Output the (x, y) coordinate of the center of the cell containing the given text.  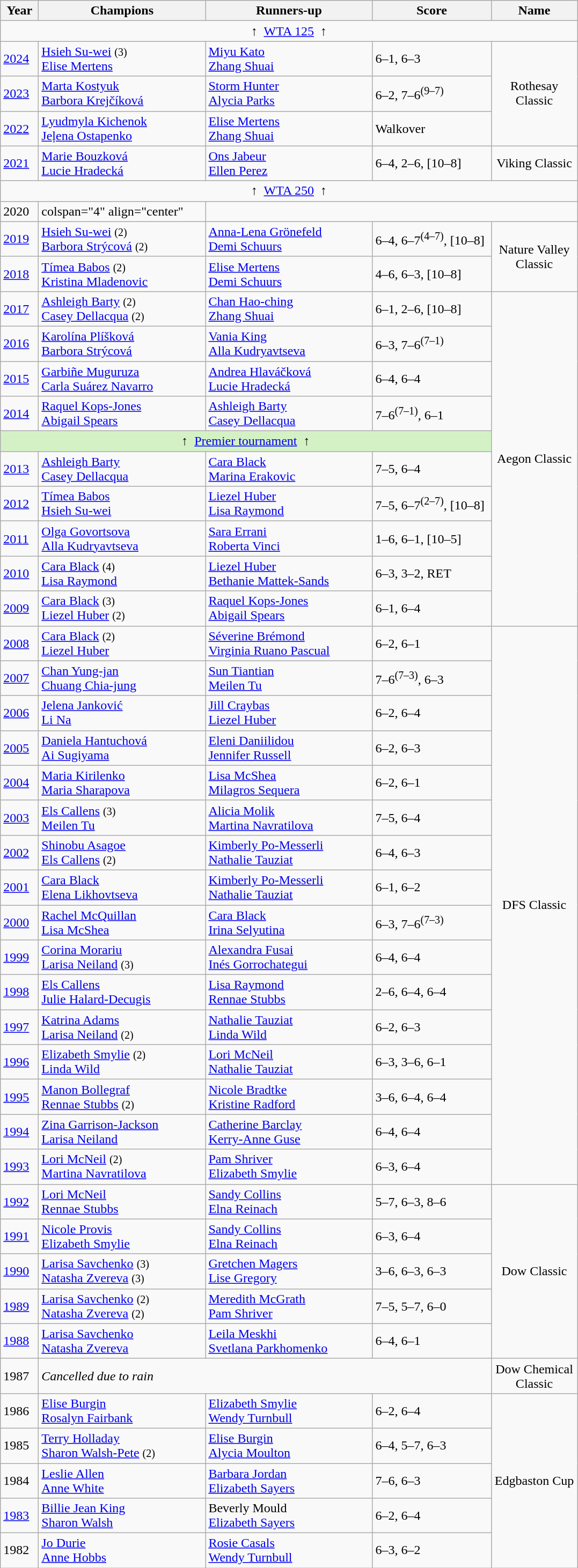
6–3, 3–6, 6–1 (431, 1062)
Cara Black (3) Liezel Huber (2) (122, 608)
Score (431, 11)
Name (535, 11)
Beverly Mould Elizabeth Sayers (289, 1515)
2021 (19, 163)
Elise Mertens Demi Schuurs (289, 273)
Elise Burgin Alycia Moulton (289, 1446)
Hsieh Su-wei (3) Elise Mertens (122, 59)
Lyudmyla Kichenok Jeļena Ostapenko (122, 129)
6–3, 6–2 (431, 1551)
Jelena Janković Li Na (122, 713)
1989 (19, 1306)
Viking Classic (535, 163)
Nicole Bradtke Kristine Radford (289, 1097)
Alexandra Fusai Inés Gorrochategui (289, 958)
Leslie Allen Anne White (122, 1480)
Hsieh Su-wei (2) Barbora Strýcová (2) (122, 239)
6–3, 3–2, RET (431, 574)
7–6(7–3), 6–3 (431, 678)
6–1, 6–3 (431, 59)
Billie Jean King Sharon Walsh (122, 1515)
Elizabeth Smylie Wendy Turnbull (289, 1410)
2023 (19, 93)
6–4, 6–1 (431, 1341)
2001 (19, 887)
Rosie Casals Wendy Turnbull (289, 1551)
Dow Classic (535, 1271)
Vania King Alla Kudryavtseva (289, 343)
2006 (19, 713)
2020 (19, 211)
7–5, 6–7(2–7), [10–8] (431, 504)
Maria Kirilenko Maria Sharapova (122, 783)
6–1, 6–4 (431, 608)
2015 (19, 379)
Lori McNeil Rennae Stubbs (122, 1201)
Storm Hunter Alycia Parks (289, 93)
Els Callens (3) Meilen Tu (122, 817)
Lori McNeil Nathalie Tauziat (289, 1062)
2024 (19, 59)
Daniela Hantuchová Ai Sugiyama (122, 748)
1986 (19, 1410)
1987 (19, 1376)
Lori McNeil (2) Martina Navratilova (122, 1167)
↑ WTA 125 ↑ (289, 31)
2008 (19, 644)
2007 (19, 678)
Cara Black (2) Liezel Huber (122, 644)
Corina Morariu Larisa Neiland (3) (122, 958)
Liezel Huber Lisa Raymond (289, 504)
1993 (19, 1167)
1994 (19, 1131)
1996 (19, 1062)
2010 (19, 574)
Nicole Provis Elizabeth Smylie (122, 1237)
1991 (19, 1237)
1982 (19, 1551)
Champions (122, 11)
1998 (19, 992)
1985 (19, 1446)
Sun Tiantian Meilen Tu (289, 678)
6–4, 6–7(4–7), [10–8] (431, 239)
Chan Hao-ching Zhang Shuai (289, 309)
Tímea Babos (2) Kristina Mladenovic (122, 273)
Rachel McQuillan Lisa McShea (122, 922)
Larisa Savchenko Natasha Zvereva (122, 1341)
Cara Black Marina Erakovic (289, 469)
2022 (19, 129)
6–1, 6–2 (431, 887)
Zina Garrison-Jackson Larisa Neiland (122, 1131)
3–6, 6–4, 6–4 (431, 1097)
2004 (19, 783)
Dow Chemical Classic (535, 1376)
Séverine Brémond Virginia Ruano Pascual (289, 644)
6–3, 7–6(7–1) (431, 343)
2003 (19, 817)
Jo Durie Anne Hobbs (122, 1551)
2019 (19, 239)
2005 (19, 748)
6–2, 7–6(9–7) (431, 93)
colspan="4" align="center" (122, 211)
Cancelled due to rain (265, 1376)
Gretchen Magers Lise Gregory (289, 1271)
Year (19, 11)
6–4, 6–3 (431, 853)
DFS Classic (535, 905)
2016 (19, 343)
Lisa Raymond Rennae Stubbs (289, 992)
Nature Valley Classic (535, 256)
1997 (19, 1027)
Walkover (431, 129)
2009 (19, 608)
Anna-Lena Grönefeld Demi Schuurs (289, 239)
Tímea Babos Hsieh Su-wei (122, 504)
1999 (19, 958)
6–4, 2–6, [10–8] (431, 163)
Liezel Huber Bethanie Mattek-Sands (289, 574)
1990 (19, 1271)
1988 (19, 1341)
7–6, 6–3 (431, 1480)
Garbiñe Muguruza Carla Suárez Navarro (122, 379)
Olga Govortsova Alla Kudryavtseva (122, 538)
Lisa McShea Milagros Sequera (289, 783)
1992 (19, 1201)
Terry Holladay Sharon Walsh-Pete (2) (122, 1446)
Ashleigh Barty (2) Casey Dellacqua (2) (122, 309)
7–5, 5–7, 6–0 (431, 1306)
Eleni Daniilidou Jennifer Russell (289, 748)
Larisa Savchenko (3) Natasha Zvereva (3) (122, 1271)
Katrina Adams Larisa Neiland (2) (122, 1027)
5–7, 6–3, 8–6 (431, 1201)
2012 (19, 504)
Alicia Molik Martina Navratilova (289, 817)
Elizabeth Smylie (2) Linda Wild (122, 1062)
6–3, 7–6(7–3) (431, 922)
2000 (19, 922)
2–6, 6–4, 6–4 (431, 992)
Larisa Savchenko (2) Natasha Zvereva (2) (122, 1306)
Meredith McGrath Pam Shriver (289, 1306)
Marta Kostyuk Barbora Krejčíková (122, 93)
Runners-up (289, 11)
Els Callens Julie Halard-Decugis (122, 992)
Catherine Barclay Kerry-Anne Guse (289, 1131)
2018 (19, 273)
Elise Burgin Rosalyn Fairbank (122, 1410)
Cara Black Elena Likhovtseva (122, 887)
Barbara Jordan Elizabeth Sayers (289, 1480)
Rothesay Classic (535, 93)
6–1, 2–6, [10–8] (431, 309)
1–6, 6–1, [10–5] (431, 538)
3–6, 6–3, 6–3 (431, 1271)
4–6, 6–3, [10–8] (431, 273)
Pam Shriver Elizabeth Smylie (289, 1167)
Cara Black Irina Selyutina (289, 922)
2017 (19, 309)
Karolína Plíšková Barbora Strýcová (122, 343)
Leila Meskhi Svetlana Parkhomenko (289, 1341)
2011 (19, 538)
Elise Mertens Zhang Shuai (289, 129)
Edgbaston Cup (535, 1480)
1984 (19, 1480)
Nathalie Tauziat Linda Wild (289, 1027)
Jill Craybas Liezel Huber (289, 713)
1995 (19, 1097)
6–4, 5–7, 6–3 (431, 1446)
Aegon Classic (535, 458)
2014 (19, 414)
Sara Errani Roberta Vinci (289, 538)
Andrea Hlaváčková Lucie Hradecká (289, 379)
↑ Premier tournament ↑ (246, 441)
↑ WTA 250 ↑ (289, 191)
2013 (19, 469)
Chan Yung-jan Chuang Chia-jung (122, 678)
1983 (19, 1515)
Ons Jabeur Ellen Perez (289, 163)
Cara Black (4) Lisa Raymond (122, 574)
Marie Bouzková Lucie Hradecká (122, 163)
7–6(7–1), 6–1 (431, 414)
Shinobu Asagoe Els Callens (2) (122, 853)
2002 (19, 853)
Manon Bollegraf Rennae Stubbs (2) (122, 1097)
Miyu Kato Zhang Shuai (289, 59)
